Capture the cell that displays the provided text and extract its [X, Y] central coordinate. 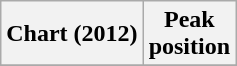
Peak position [189, 34]
Chart (2012) [72, 34]
